Return (X, Y) of the center of cell containing provided text 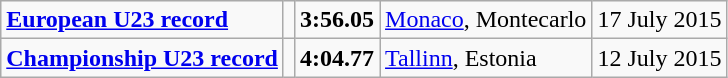
17 July 2015 (660, 20)
Tallinn, Estonia (486, 58)
European U23 record (142, 20)
Championship U23 record (142, 58)
3:56.05 (336, 20)
12 July 2015 (660, 58)
4:04.77 (336, 58)
Monaco, Montecarlo (486, 20)
